Scan for the cell matching the given text and deliver its (x, y) coordinate at center. 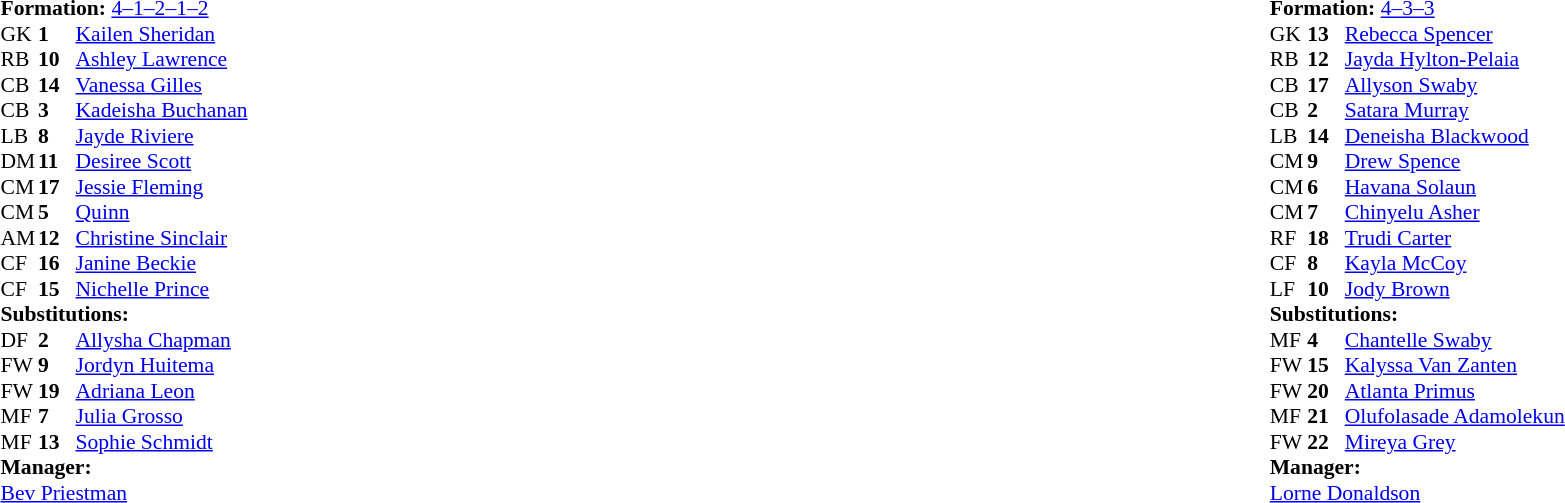
Kayla McCoy (1455, 263)
Desiree Scott (162, 161)
Atlanta Primus (1455, 391)
Jayde Riviere (162, 136)
RF (1289, 238)
LF (1289, 289)
Kadeisha Buchanan (162, 111)
Jordyn Huitema (162, 365)
Jayda Hylton-Pelaia (1455, 59)
22 (1326, 442)
4 (1326, 340)
3 (57, 111)
DM (19, 161)
Rebecca Spencer (1455, 34)
18 (1326, 238)
19 (57, 391)
DF (19, 340)
1 (57, 34)
Christine Sinclair (162, 238)
Sophie Schmidt (162, 442)
Mireya Grey (1455, 442)
Drew Spence (1455, 161)
Trudi Carter (1455, 238)
AM (19, 238)
Chantelle Swaby (1455, 340)
Kalyssa Van Zanten (1455, 365)
Adriana Leon (162, 391)
Chinyelu Asher (1455, 213)
Janine Beckie (162, 263)
6 (1326, 187)
Havana Solaun (1455, 187)
Olufolasade Adamolekun (1455, 417)
Allysha Chapman (162, 340)
Satara Murray (1455, 111)
16 (57, 263)
Nichelle Prince (162, 289)
Ashley Lawrence (162, 59)
Kailen Sheridan (162, 34)
5 (57, 213)
Quinn (162, 213)
Vanessa Gilles (162, 85)
11 (57, 161)
Allyson Swaby (1455, 85)
Deneisha Blackwood (1455, 136)
20 (1326, 391)
Jessie Fleming (162, 187)
Jody Brown (1455, 289)
Julia Grosso (162, 417)
21 (1326, 417)
